Detect which cell encompasses the target text, then output its [x, y] center coordinate. 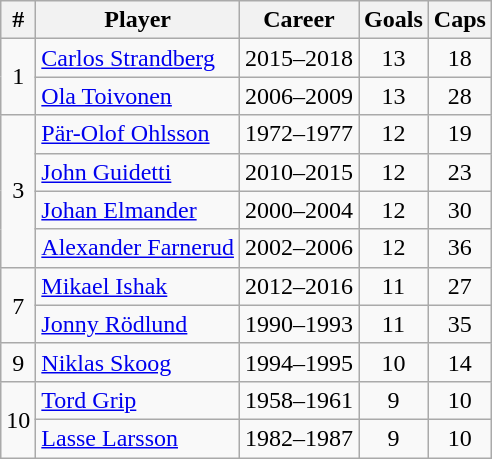
35 [460, 324]
Goals [394, 20]
Tord Grip [138, 400]
18 [460, 58]
14 [460, 362]
2015–2018 [298, 58]
Caps [460, 20]
John Guidetti [138, 172]
1 [18, 77]
Mikael Ishak [138, 286]
Lasse Larsson [138, 438]
Ola Toivonen [138, 96]
36 [460, 248]
1982–1987 [298, 438]
Alexander Farnerud [138, 248]
Jonny Rödlund [138, 324]
3 [18, 191]
27 [460, 286]
1958–1961 [298, 400]
Player [138, 20]
28 [460, 96]
19 [460, 134]
1972–1977 [298, 134]
Johan Elmander [138, 210]
2000–2004 [298, 210]
2010–2015 [298, 172]
23 [460, 172]
7 [18, 305]
1990–1993 [298, 324]
Career [298, 20]
2012–2016 [298, 286]
1994–1995 [298, 362]
2006–2009 [298, 96]
2002–2006 [298, 248]
# [18, 20]
Carlos Strandberg [138, 58]
Pär-Olof Ohlsson [138, 134]
Niklas Skoog [138, 362]
30 [460, 210]
